From the cell containing the given text, extract its center point as (x, y) coordinate. 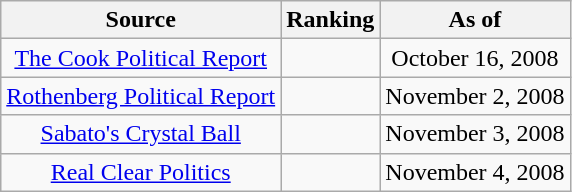
The Cook Political Report (141, 58)
November 2, 2008 (475, 96)
November 4, 2008 (475, 172)
Ranking (330, 20)
As of (475, 20)
Real Clear Politics (141, 172)
November 3, 2008 (475, 134)
Rothenberg Political Report (141, 96)
Sabato's Crystal Ball (141, 134)
Source (141, 20)
October 16, 2008 (475, 58)
